Find where the given text appears and provide that cell's center as (x, y) coordinate. 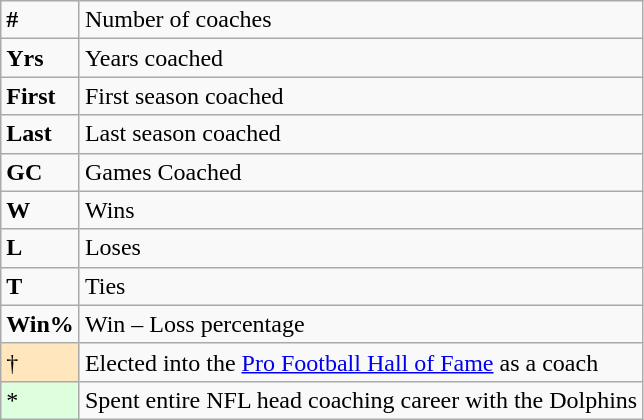
Loses (360, 248)
Elected into the Pro Football Hall of Fame as a coach (360, 362)
Win – Loss percentage (360, 324)
Games Coached (360, 172)
First (40, 96)
Last (40, 134)
First season coached (360, 96)
W (40, 210)
Wins (360, 210)
Ties (360, 286)
Yrs (40, 58)
Spent entire NFL head coaching career with the Dolphins (360, 400)
Last season coached (360, 134)
* (40, 400)
# (40, 20)
T (40, 286)
† (40, 362)
Years coached (360, 58)
L (40, 248)
GC (40, 172)
Win% (40, 324)
Number of coaches (360, 20)
